Determine the [x, y] coordinate at the center of the cell enclosing the given text.  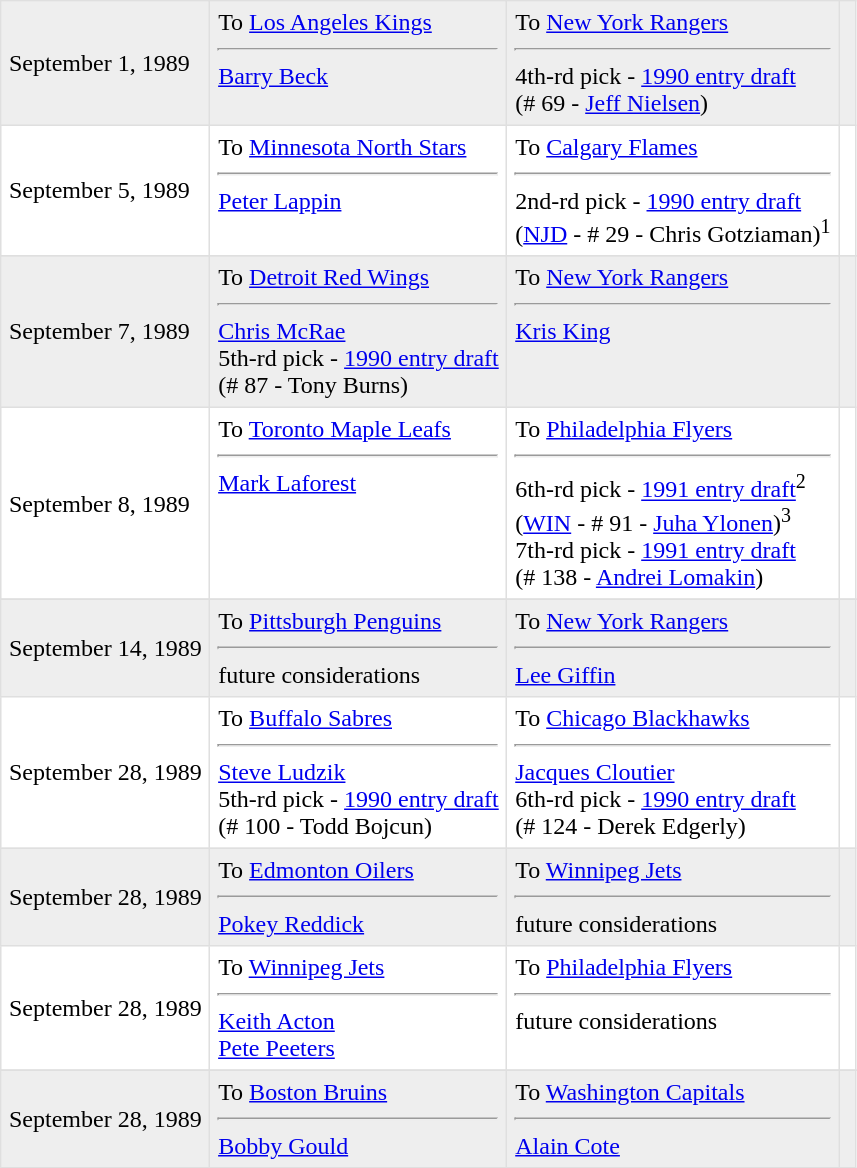
To Philadelphia Flyers6th-rd pick - 1991 entry draft2(WIN - # 91 - Juha Ylonen)37th-rd pick - 1991 entry draft(# 138 - Andrei Lomakin) [673, 504]
To Washington CapitalsAlain Cote [673, 1119]
To Winnipeg JetsKeith ActonPete Peeters [358, 1008]
To New York Rangers4th-rd pick - 1990 entry draft(# 69 - Jeff Nielsen) [673, 63]
September 8, 1989 [106, 504]
To Minnesota North StarsPeter Lappin [358, 190]
September 14, 1989 [106, 648]
To Los Angeles KingsBarry Beck [358, 63]
To Boston BruinsBobby Gould [358, 1119]
To Toronto Maple LeafsMark Laforest [358, 504]
To Chicago BlackhawksJacques Cloutier6th-rd pick - 1990 entry draft(# 124 - Derek Edgerly) [673, 773]
To Calgary Flames2nd-rd pick - 1990 entry draft(NJD - # 29 - Chris Gotziaman)1 [673, 190]
To Buffalo SabresSteve Ludzik5th-rd pick - 1990 entry draft(# 100 - Todd Bojcun) [358, 773]
To Philadelphia Flyersfuture considerations [673, 1008]
To New York Rangers Kris King [673, 332]
To New York RangersLee Giffin [673, 648]
To Pittsburgh Penguinsfuture considerations [358, 648]
To Detroit Red WingsChris McRae5th-rd pick - 1990 entry draft(# 87 - Tony Burns) [358, 332]
September 5, 1989 [106, 190]
To Winnipeg Jetsfuture considerations [673, 897]
To Edmonton OilersPokey Reddick [358, 897]
September 1, 1989 [106, 63]
September 7, 1989 [106, 332]
